Identify which cell holds the provided text, then report its [x, y] central coordinate. 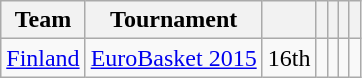
EuroBasket 2015 [174, 58]
Team [43, 20]
16th [289, 58]
Finland [43, 58]
Tournament [174, 20]
